Locate the cell with the specified text and output its (X, Y) center coordinate. 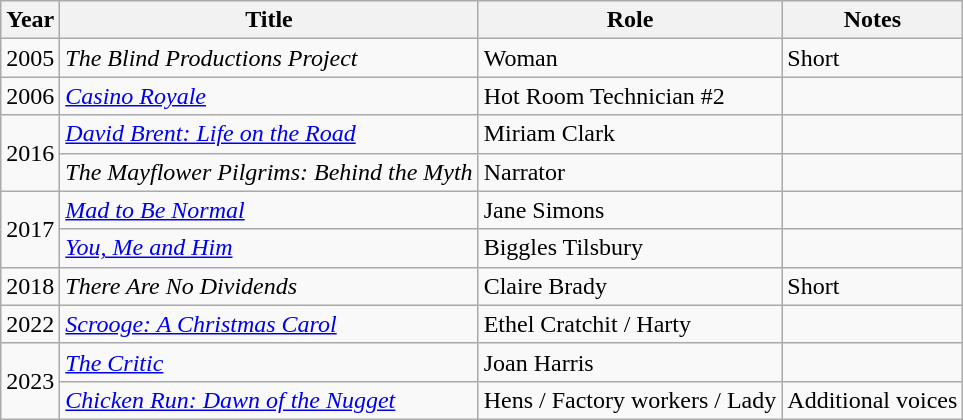
Scrooge: A Christmas Carol (269, 324)
Jane Simons (630, 210)
Mad to Be Normal (269, 210)
2022 (30, 324)
David Brent: Life on the Road (269, 134)
Additional voices (872, 400)
Biggles Tilsbury (630, 248)
Claire Brady (630, 286)
Casino Royale (269, 96)
The Critic (269, 362)
Joan Harris (630, 362)
The Mayflower Pilgrims: Behind the Myth (269, 172)
Hot Room Technician #2 (630, 96)
Hens / Factory workers / Lady (630, 400)
2018 (30, 286)
Woman (630, 58)
2006 (30, 96)
Role (630, 20)
Year (30, 20)
Miriam Clark (630, 134)
2016 (30, 153)
The Blind Productions Project (269, 58)
There Are No Dividends (269, 286)
Notes (872, 20)
Ethel Cratchit / Harty (630, 324)
You, Me and Him (269, 248)
2005 (30, 58)
Title (269, 20)
Chicken Run: Dawn of the Nugget (269, 400)
2017 (30, 229)
Narrator (630, 172)
2023 (30, 381)
